Determine the (x, y) coordinate at the center of the cell enclosing the given text.  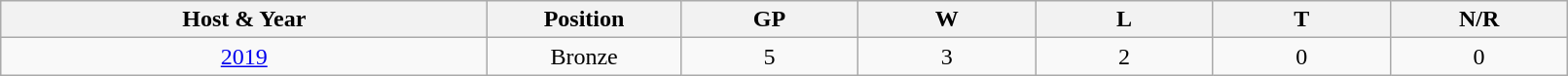
W (947, 19)
2019 (244, 57)
Bronze (584, 57)
5 (769, 57)
2 (1124, 57)
GP (769, 19)
3 (947, 57)
L (1124, 19)
N/R (1478, 19)
T (1301, 19)
Position (584, 19)
Host & Year (244, 19)
